Pinpoint the cell where the given text exists, returning its [X, Y] midpoint coordinate. 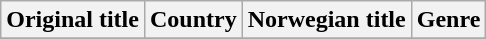
Country [193, 20]
Original title [73, 20]
Genre [448, 20]
Norwegian title [326, 20]
